Find where the given text appears and provide that cell's center as [x, y] coordinate. 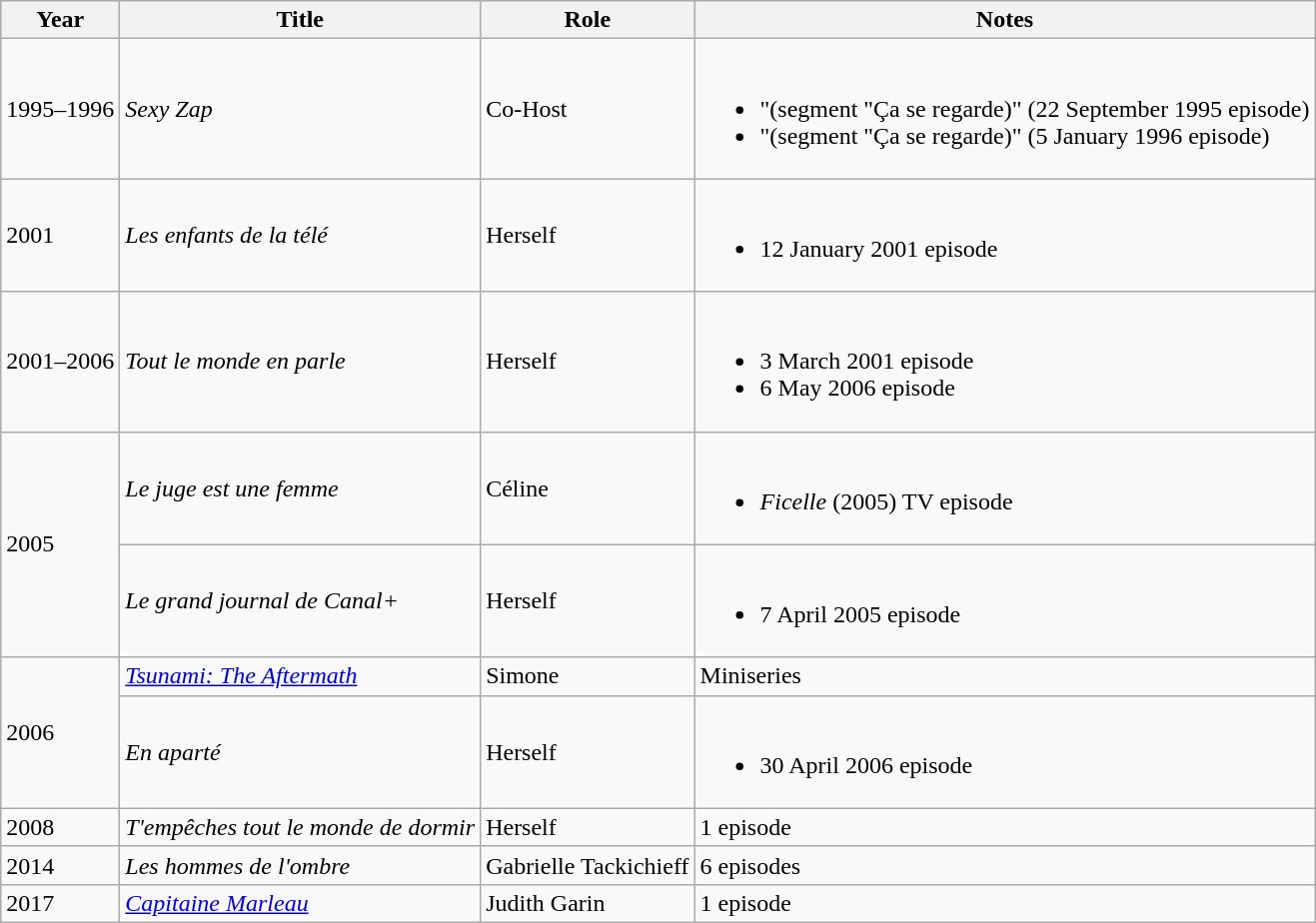
2005 [60, 544]
Les enfants de la télé [300, 236]
Judith Garin [588, 903]
Sexy Zap [300, 109]
2001–2006 [60, 362]
Miniseries [1005, 676]
Capitaine Marleau [300, 903]
Tout le monde en parle [300, 362]
Year [60, 20]
Ficelle (2005) TV episode [1005, 487]
"(segment "Ça se regarde)" (22 September 1995 episode)"(segment "Ça se regarde)" (5 January 1996 episode) [1005, 109]
Les hommes de l'ombre [300, 865]
1995–1996 [60, 109]
2001 [60, 236]
6 episodes [1005, 865]
2008 [60, 827]
2014 [60, 865]
T'empêches tout le monde de dormir [300, 827]
Céline [588, 487]
En aparté [300, 751]
Simone [588, 676]
30 April 2006 episode [1005, 751]
Role [588, 20]
Title [300, 20]
3 March 2001 episode6 May 2006 episode [1005, 362]
2017 [60, 903]
Le grand journal de Canal+ [300, 601]
2006 [60, 733]
Co-Host [588, 109]
Gabrielle Tackichieff [588, 865]
Notes [1005, 20]
12 January 2001 episode [1005, 236]
Tsunami: The Aftermath [300, 676]
Le juge est une femme [300, 487]
7 April 2005 episode [1005, 601]
